Provide the (X, Y) coordinate of the cell's center where the given text is located.  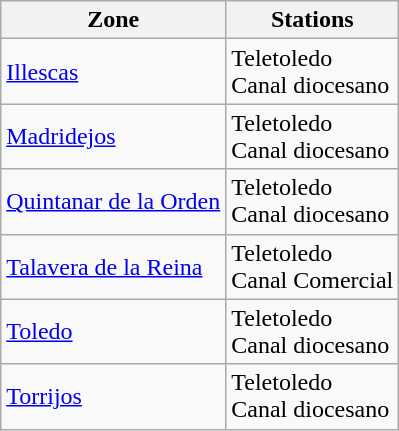
Stations (312, 20)
Talavera de la Reina (114, 266)
Quintanar de la Orden (114, 202)
Madridejos (114, 136)
Zone (114, 20)
Toledo (114, 332)
Illescas (114, 72)
Torrijos (114, 396)
TeletoledoCanal Comercial (312, 266)
